Scan for the cell matching the given text and deliver its (X, Y) coordinate at center. 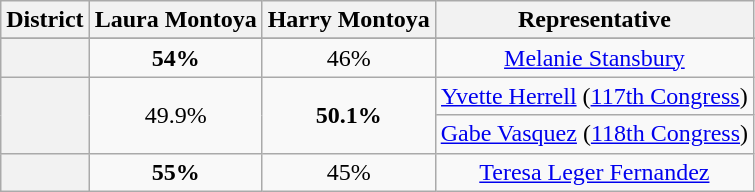
District (45, 20)
54% (176, 58)
50.1% (348, 115)
Representative (594, 20)
46% (348, 58)
Harry Montoya (348, 20)
45% (348, 172)
Laura Montoya (176, 20)
Melanie Stansbury (594, 58)
49.9% (176, 115)
Gabe Vasquez (118th Congress) (594, 134)
55% (176, 172)
Teresa Leger Fernandez (594, 172)
Yvette Herrell (117th Congress) (594, 96)
